Detect which cell encompasses the target text, then output its [X, Y] center coordinate. 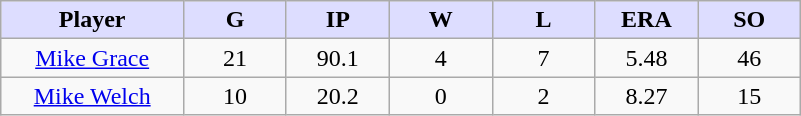
L [544, 20]
2 [544, 96]
5.48 [646, 58]
8.27 [646, 96]
4 [440, 58]
G [236, 20]
W [440, 20]
0 [440, 96]
21 [236, 58]
15 [750, 96]
ERA [646, 20]
Player [92, 20]
IP [338, 20]
SO [750, 20]
46 [750, 58]
Mike Welch [92, 96]
10 [236, 96]
7 [544, 58]
20.2 [338, 96]
90.1 [338, 58]
Mike Grace [92, 58]
